Find where the given text appears and provide that cell's center as [X, Y] coordinate. 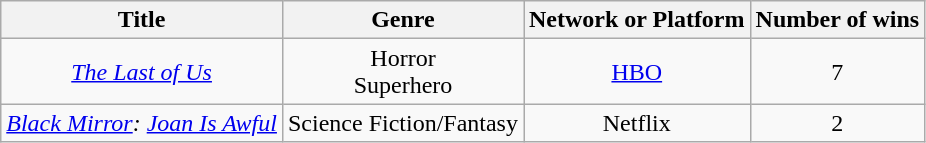
Number of wins [838, 20]
Title [142, 20]
7 [838, 72]
Netflix [638, 123]
Science Fiction/Fantasy [402, 123]
Genre [402, 20]
HorrorSuperhero [402, 72]
Black Mirror: Joan Is Awful [142, 123]
Network or Platform [638, 20]
HBO [638, 72]
The Last of Us [142, 72]
2 [838, 123]
